Return the [X, Y] coordinate for the center point of the cell that contains the specified text.  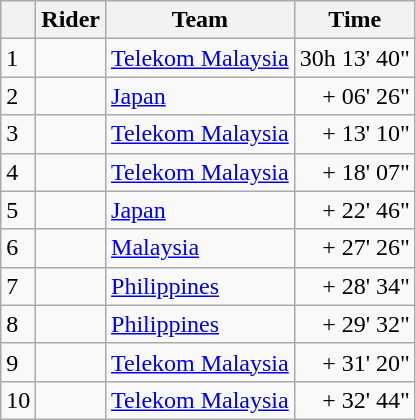
7 [18, 286]
Rider [71, 20]
1 [18, 58]
Team [200, 20]
+ 32' 44" [354, 400]
4 [18, 172]
+ 31' 20" [354, 362]
+ 22' 46" [354, 210]
9 [18, 362]
3 [18, 134]
Malaysia [200, 248]
8 [18, 324]
+ 29' 32" [354, 324]
30h 13' 40" [354, 58]
6 [18, 248]
+ 13' 10" [354, 134]
Time [354, 20]
+ 18' 07" [354, 172]
+ 06' 26" [354, 96]
+ 28' 34" [354, 286]
+ 27' 26" [354, 248]
10 [18, 400]
2 [18, 96]
5 [18, 210]
